Provide the (X, Y) coordinate of the cell's center where the given text is located.  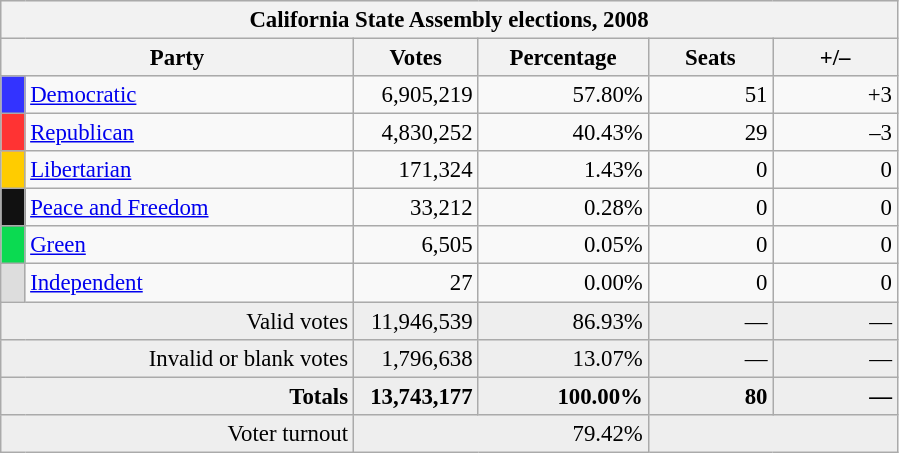
0.00% (563, 283)
4,830,252 (416, 133)
51 (710, 95)
40.43% (563, 133)
Green (189, 245)
80 (710, 396)
Valid votes (178, 321)
86.93% (563, 321)
Libertarian (189, 170)
57.80% (563, 95)
13,743,177 (416, 396)
–3 (836, 133)
California State Assembly elections, 2008 (450, 20)
Peace and Freedom (189, 208)
+3 (836, 95)
29 (710, 133)
13.07% (563, 358)
1.43% (563, 170)
27 (416, 283)
Voter turnout (178, 433)
0.05% (563, 245)
Invalid or blank votes (178, 358)
Votes (416, 58)
Independent (189, 283)
0.28% (563, 208)
Seats (710, 58)
Democratic (189, 95)
79.42% (500, 433)
6,505 (416, 245)
171,324 (416, 170)
33,212 (416, 208)
100.00% (563, 396)
11,946,539 (416, 321)
6,905,219 (416, 95)
+/– (836, 58)
Republican (189, 133)
Party (178, 58)
Totals (178, 396)
1,796,638 (416, 358)
Percentage (563, 58)
